Find where the given text appears and provide that cell's center as [x, y] coordinate. 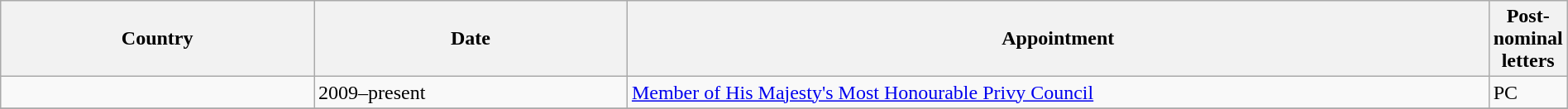
Country [157, 39]
PC [1528, 92]
Date [471, 39]
2009–present [471, 92]
Post-nominal letters [1528, 39]
Appointment [1058, 39]
Member of His Majesty's Most Honourable Privy Council [1058, 92]
